Determine the (x, y) coordinate at the center of the cell enclosing the given text.  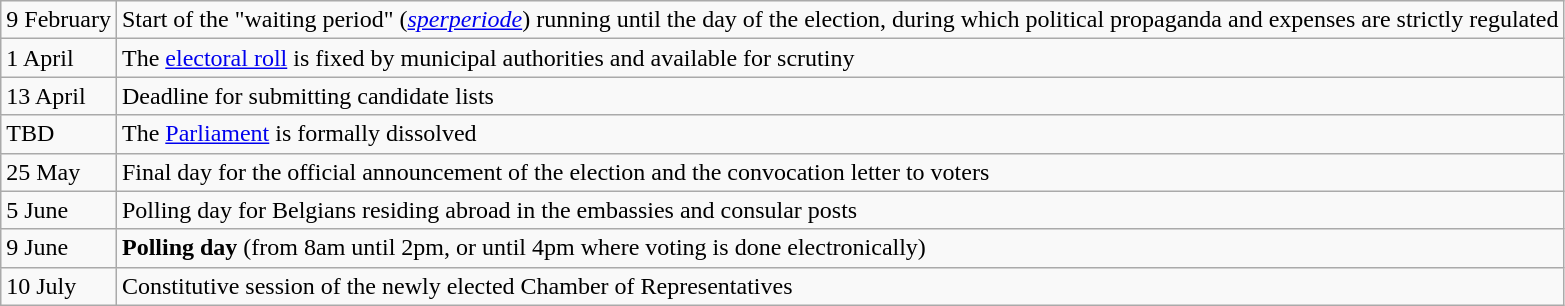
The Parliament is formally dissolved (840, 134)
Constitutive session of the newly elected Chamber of Representatives (840, 286)
1 April (59, 58)
Polling day (from 8am until 2pm, or until 4pm where voting is done electronically) (840, 248)
5 June (59, 210)
Polling day for Belgians residing abroad in the embassies and consular posts (840, 210)
25 May (59, 172)
10 July (59, 286)
Final day for the official announcement of the election and the convocation letter to voters (840, 172)
Deadline for submitting candidate lists (840, 96)
TBD (59, 134)
13 April (59, 96)
The electoral roll is fixed by municipal authorities and available for scrutiny (840, 58)
9 June (59, 248)
9 February (59, 20)
